Search for the cell housing the specified text and yield its (X, Y) center coordinate. 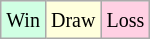
Win (24, 20)
Loss (126, 20)
Draw (72, 20)
